Identify which cell holds the provided text, then report its (x, y) central coordinate. 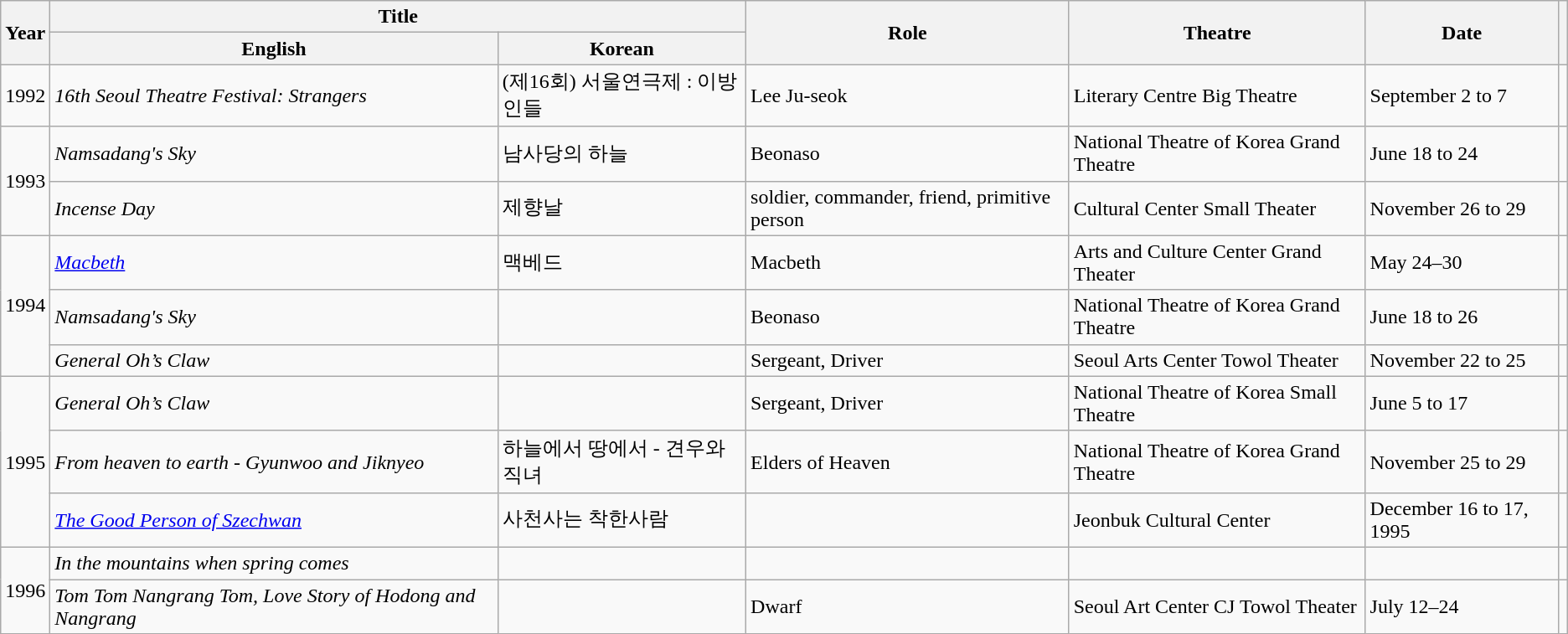
June 18 to 26 (1462, 317)
The Good Person of Szechwan (274, 519)
Seoul Art Center CJ Towol Theater (1217, 606)
1992 (25, 95)
제향날 (622, 208)
Tom Tom Nangrang Tom, Love Story of Hodong and Nangrang (274, 606)
September 2 to 7 (1462, 95)
1994 (25, 306)
Cultural Center Small Theater (1217, 208)
하늘에서 땅에서 - 견우와 직녀 (622, 461)
soldier, commander, friend, primitive person (908, 208)
Arts and Culture Center Grand Theater (1217, 263)
December 16 to 17, 1995 (1462, 519)
Role (908, 33)
Title (399, 17)
June 5 to 17 (1462, 404)
1995 (25, 461)
Seoul Arts Center Towol Theater (1217, 360)
National Theatre of Korea Small Theatre (1217, 404)
1993 (25, 181)
Korean (622, 49)
Jeonbuk Cultural Center (1217, 519)
사천사는 착한사람 (622, 519)
November 22 to 25 (1462, 360)
Year (25, 33)
16th Seoul Theatre Festival: Strangers (274, 95)
In the mountains when spring comes (274, 563)
May 24–30 (1462, 263)
Date (1462, 33)
1996 (25, 590)
July 12–24 (1462, 606)
Theatre (1217, 33)
Lee Ju-seok (908, 95)
Incense Day (274, 208)
(제16회) 서울연극제 : 이방인들 (622, 95)
November 25 to 29 (1462, 461)
November 26 to 29 (1462, 208)
June 18 to 24 (1462, 154)
맥베드 (622, 263)
남사당의 하늘 (622, 154)
From heaven to earth - Gyunwoo and Jiknyeo (274, 461)
Dwarf (908, 606)
Literary Centre Big Theatre (1217, 95)
Elders of Heaven (908, 461)
English (274, 49)
